Provide the [X, Y] coordinate of the cell's center where the given text is located.  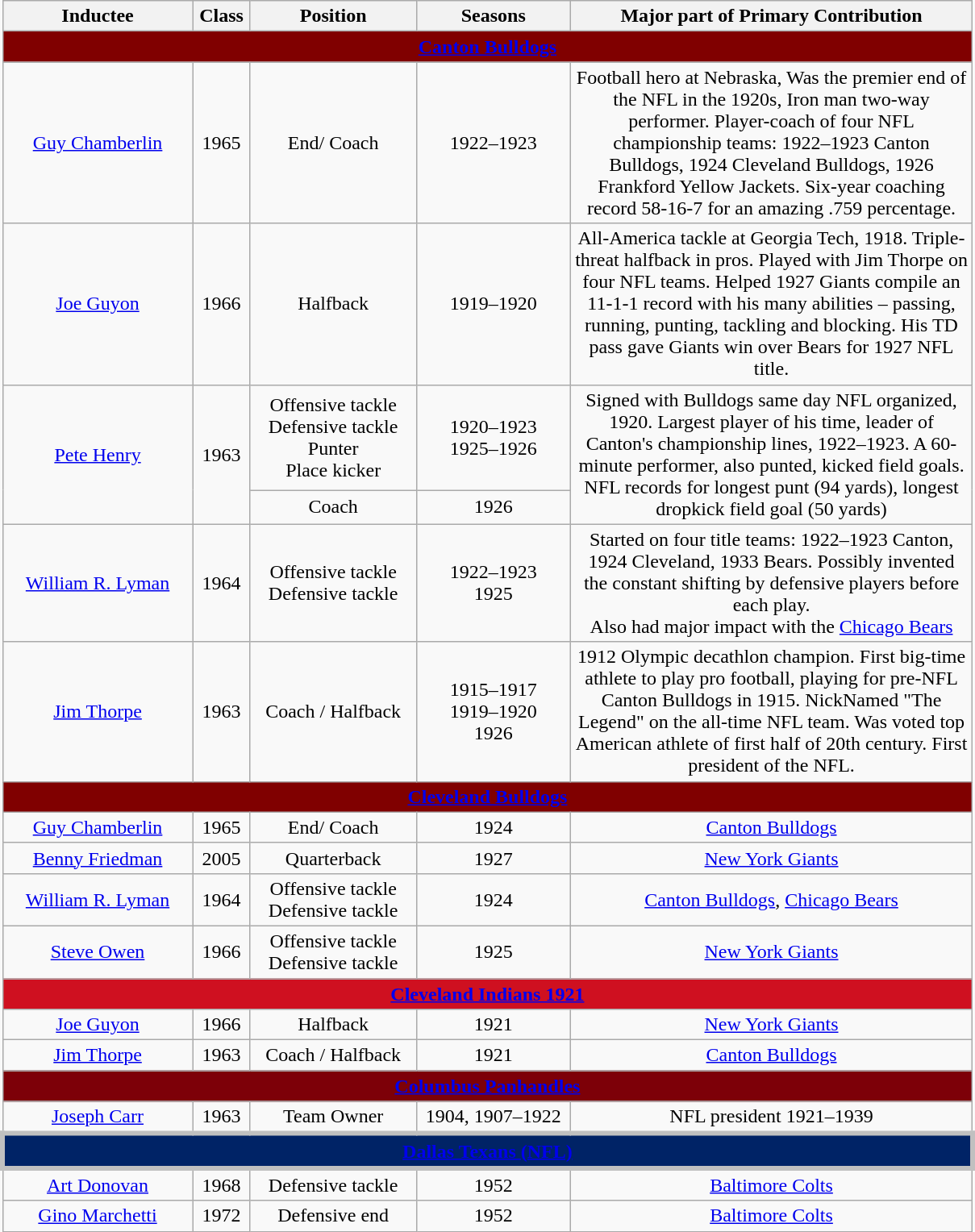
Steve Owen [98, 951]
1920–19231925–1926 [494, 437]
Canton Bulldogs, Chicago Bears [771, 900]
1925 [494, 951]
Dallas Texans (NFL) [487, 1151]
Offensive tackle Defensive tacklePunterPlace kicker [333, 437]
1927 [494, 858]
NFL president 1921–1939 [771, 1118]
1919–1920 [494, 304]
Cleveland Indians 1921 [487, 994]
Seasons [494, 16]
Gino Marchetti [98, 1216]
2005 [221, 858]
Cleveland Bulldogs [487, 797]
Major part of Primary Contribution [771, 16]
1972 [221, 1216]
1904, 1907–1922 [494, 1118]
Team Owner [333, 1118]
Coach [333, 507]
1968 [221, 1184]
Inductee [98, 16]
Columbus Panhandles [487, 1086]
Defensive tackle [333, 1184]
1926 [494, 507]
Position [333, 16]
Joseph Carr [98, 1118]
Quarterback [333, 858]
Defensive end [333, 1216]
Pete Henry [98, 455]
Class [221, 16]
Benny Friedman [98, 858]
Art Donovan [98, 1184]
1915–19171919–1920 1926 [494, 711]
1922–1923 [494, 143]
1922–19231925 [494, 583]
